Scan for the cell matching the given text and deliver its (x, y) coordinate at center. 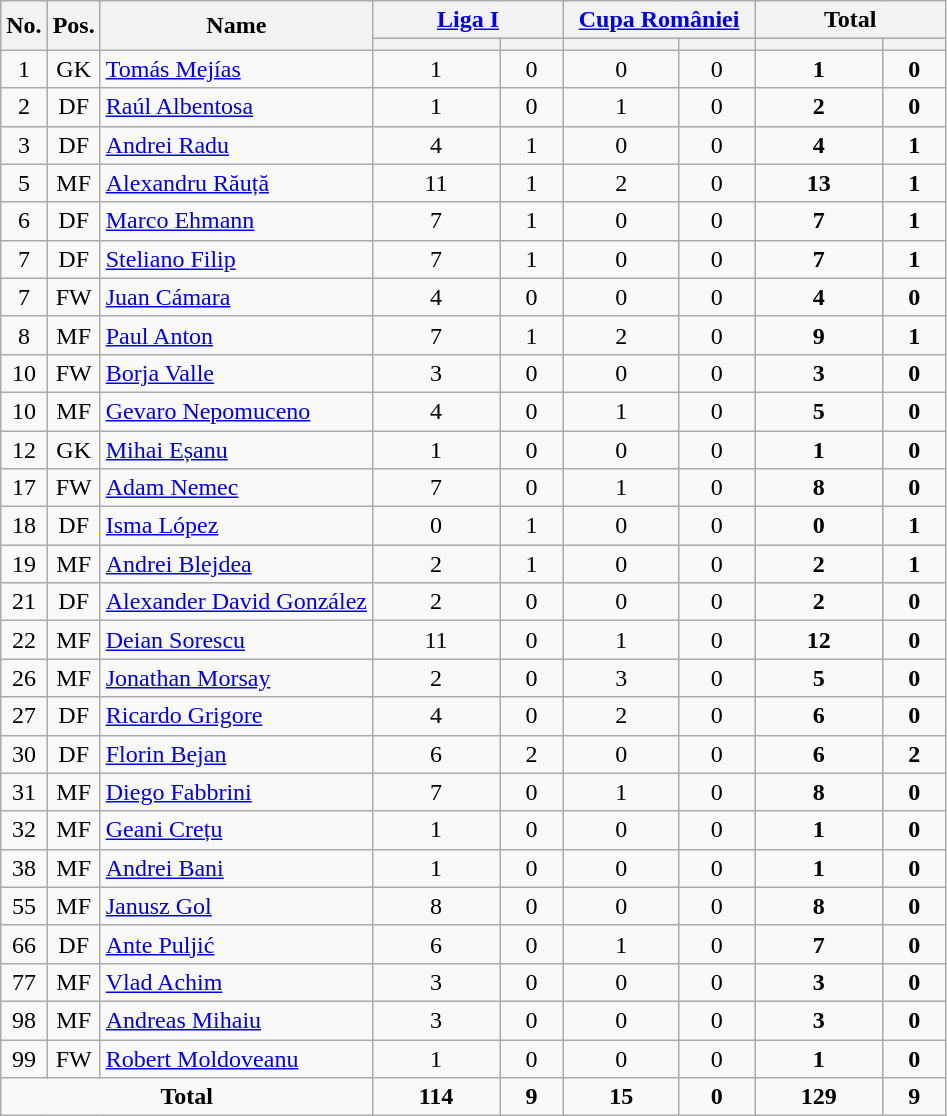
31 (24, 792)
114 (436, 1097)
38 (24, 868)
Tomás Mejías (236, 69)
26 (24, 678)
Florin Bejan (236, 754)
18 (24, 526)
Alexander David González (236, 602)
Name (236, 26)
Gevaro Nepomuceno (236, 411)
Vlad Achim (236, 982)
Ricardo Grigore (236, 716)
30 (24, 754)
Mihai Eșanu (236, 449)
Ante Puljić (236, 944)
No. (24, 26)
Juan Cámara (236, 297)
129 (819, 1097)
66 (24, 944)
32 (24, 830)
Andrei Radu (236, 145)
Jonathan Morsay (236, 678)
13 (819, 183)
Geani Crețu (236, 830)
Borja Valle (236, 373)
Raúl Albentosa (236, 107)
Diego Fabbrini (236, 792)
Cupa României (660, 20)
19 (24, 564)
Andrei Blejdea (236, 564)
55 (24, 906)
22 (24, 640)
99 (24, 1059)
27 (24, 716)
77 (24, 982)
21 (24, 602)
15 (622, 1097)
Andrei Bani (236, 868)
Liga I (468, 20)
Alexandru Răuță (236, 183)
Robert Moldoveanu (236, 1059)
Adam Nemec (236, 488)
Steliano Filip (236, 259)
Pos. (74, 26)
Janusz Gol (236, 906)
Paul Anton (236, 335)
98 (24, 1020)
Deian Sorescu (236, 640)
Marco Ehmann (236, 221)
Isma López (236, 526)
Andreas Mihaiu (236, 1020)
17 (24, 488)
